Scan for the cell matching the given text and deliver its (x, y) coordinate at center. 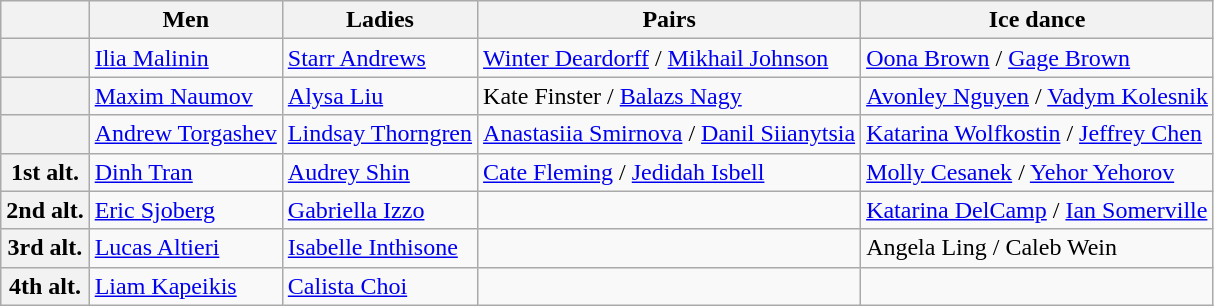
Dinh Tran (186, 172)
3rd alt. (45, 248)
Pairs (670, 20)
Avonley Nguyen / Vadym Kolesnik (1038, 96)
Ilia Malinin (186, 58)
Ladies (380, 20)
Angela Ling / Caleb Wein (1038, 248)
Ice dance (1038, 20)
Audrey Shin (380, 172)
Liam Kapeikis (186, 286)
Alysa Liu (380, 96)
Kate Finster / Balazs Nagy (670, 96)
1st alt. (45, 172)
2nd alt. (45, 210)
Maxim Naumov (186, 96)
Winter Deardorff / Mikhail Johnson (670, 58)
Molly Cesanek / Yehor Yehorov (1038, 172)
Men (186, 20)
Andrew Torgashev (186, 134)
Anastasiia Smirnova / Danil Siianytsia (670, 134)
Lindsay Thorngren (380, 134)
Oona Brown / Gage Brown (1038, 58)
Lucas Altieri (186, 248)
Isabelle Inthisone (380, 248)
Calista Choi (380, 286)
Gabriella Izzo (380, 210)
Starr Andrews (380, 58)
Cate Fleming / Jedidah Isbell (670, 172)
Katarina DelCamp / Ian Somerville (1038, 210)
Eric Sjoberg (186, 210)
Katarina Wolfkostin / Jeffrey Chen (1038, 134)
4th alt. (45, 286)
